Return (x, y) of the center of cell containing provided text 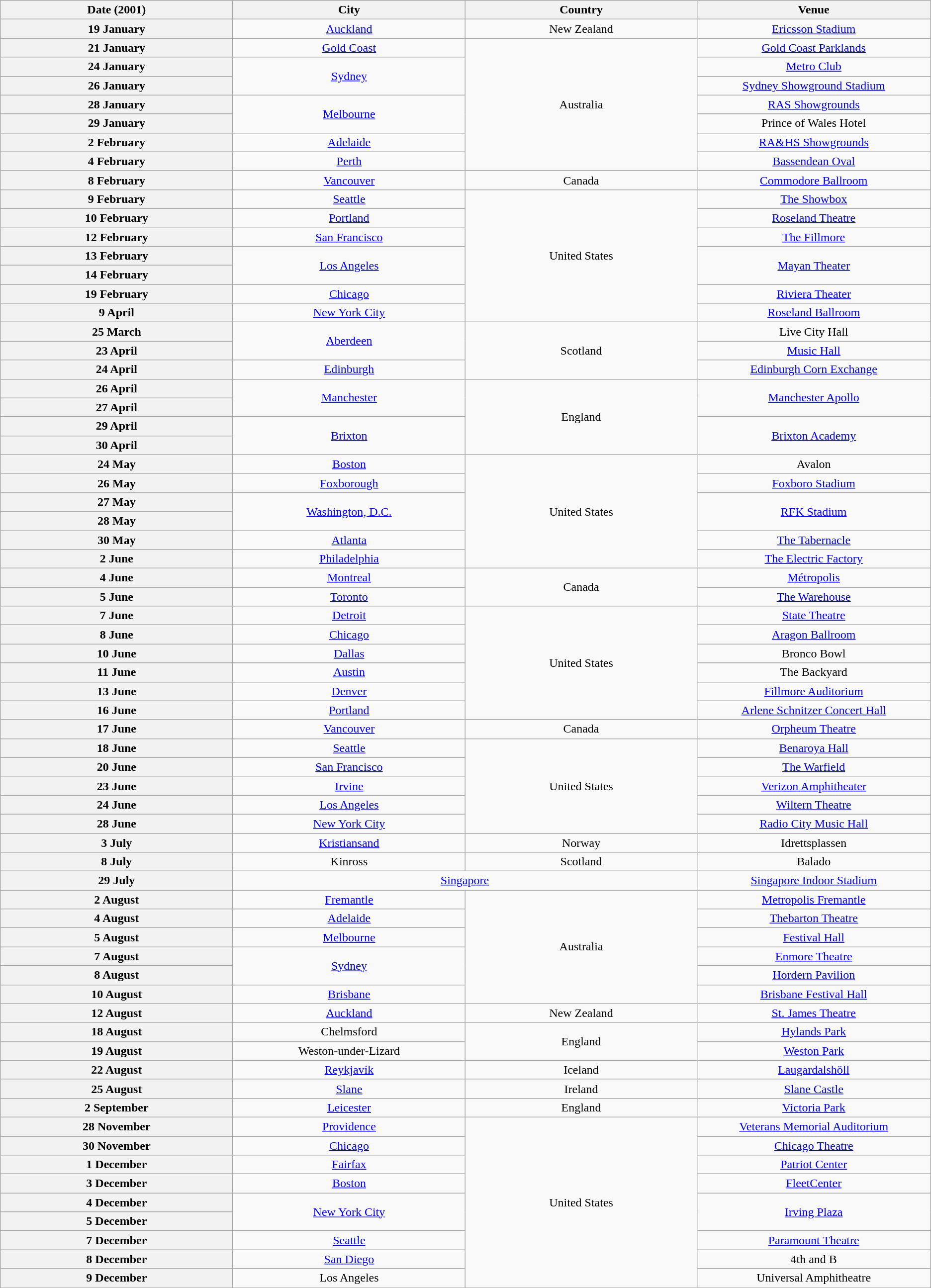
The Electric Factory (814, 559)
8 July (116, 862)
Denver (349, 691)
Gold Coast Parklands (814, 48)
Perth (349, 161)
Orpheum Theatre (814, 729)
Brixton Academy (814, 436)
Leicester (349, 1107)
29 July (116, 881)
Bronco Bowl (814, 653)
San Diego (349, 1259)
Verizon Amphitheater (814, 786)
3 December (116, 1184)
29 January (116, 123)
Washington, D.C. (349, 511)
18 June (116, 748)
Universal Amphitheatre (814, 1278)
Weston-under-Lizard (349, 1051)
Kinross (349, 862)
Thebarton Theatre (814, 919)
FleetCenter (814, 1184)
Irvine (349, 786)
Chicago Theatre (814, 1145)
Commodore Ballroom (814, 180)
Métropolis (814, 578)
7 August (116, 956)
19 February (116, 294)
RFK Stadium (814, 511)
Aragon Ballroom (814, 635)
4 June (116, 578)
2 February (116, 142)
Laugardalshöll (814, 1070)
Edinburgh (349, 369)
Fairfax (349, 1165)
9 April (116, 313)
The Tabernacle (814, 540)
10 February (116, 218)
The Showbox (814, 199)
Radio City Music Hall (814, 824)
Chelmsford (349, 1032)
16 June (116, 710)
28 January (116, 104)
Patriot Center (814, 1165)
1 December (116, 1165)
2 September (116, 1107)
Mayan Theater (814, 266)
30 April (116, 445)
Irving Plaza (814, 1212)
14 February (116, 275)
Brixton (349, 436)
Riviera Theater (814, 294)
Foxborough (349, 483)
The Backyard (814, 672)
Toronto (349, 597)
Hordern Pavilion (814, 975)
26 January (116, 86)
27 April (116, 407)
Philadelphia (349, 559)
Norway (581, 843)
Prince of Wales Hotel (814, 123)
25 August (116, 1089)
4 February (116, 161)
5 December (116, 1221)
Paramount Theatre (814, 1240)
24 June (116, 805)
10 June (116, 653)
30 November (116, 1145)
Avalon (814, 464)
24 May (116, 464)
RAS Showgrounds (814, 104)
26 May (116, 483)
Manchester Apollo (814, 398)
Kristiansand (349, 843)
5 June (116, 597)
Aberdeen (349, 341)
4 August (116, 919)
Hylands Park (814, 1032)
18 August (116, 1032)
Balado (814, 862)
Arlene Schnitzer Concert Hall (814, 710)
10 August (116, 994)
RA&HS Showgrounds (814, 142)
Veterans Memorial Auditorium (814, 1126)
Providence (349, 1126)
City (349, 10)
Detroit (349, 616)
20 June (116, 767)
Music Hall (814, 351)
7 June (116, 616)
Montreal (349, 578)
Benaroya Hall (814, 748)
Sydney Showground Stadium (814, 86)
Brisbane Festival Hall (814, 994)
13 February (116, 256)
8 June (116, 635)
The Warehouse (814, 597)
28 May (116, 521)
Austin (349, 672)
Festival Hall (814, 937)
Foxboro Stadium (814, 483)
Slane Castle (814, 1089)
8 February (116, 180)
25 March (116, 332)
9 December (116, 1278)
2 June (116, 559)
Reykjavík (349, 1070)
Bassendean Oval (814, 161)
28 June (116, 824)
The Fillmore (814, 237)
Venue (814, 10)
19 August (116, 1051)
13 June (116, 691)
Enmore Theatre (814, 956)
21 January (116, 48)
17 June (116, 729)
23 June (116, 786)
30 May (116, 540)
Metropolis Fremantle (814, 900)
8 December (116, 1259)
28 November (116, 1126)
Ericsson Stadium (814, 29)
Wiltern Theatre (814, 805)
Fillmore Auditorium (814, 691)
Roseland Theatre (814, 218)
Brisbane (349, 994)
5 August (116, 937)
11 June (116, 672)
4th and B (814, 1259)
8 August (116, 975)
Singapore (465, 881)
3 July (116, 843)
Country (581, 10)
22 August (116, 1070)
Ireland (581, 1089)
St. James Theatre (814, 1013)
Weston Park (814, 1051)
Victoria Park (814, 1107)
Edinburgh Corn Exchange (814, 369)
19 January (116, 29)
Dallas (349, 653)
The Warfield (814, 767)
Manchester (349, 398)
23 April (116, 351)
24 April (116, 369)
27 May (116, 502)
4 December (116, 1202)
Iceland (581, 1070)
Metro Club (814, 67)
9 February (116, 199)
7 December (116, 1240)
Fremantle (349, 900)
State Theatre (814, 616)
Atlanta (349, 540)
29 April (116, 426)
26 April (116, 388)
12 August (116, 1013)
24 January (116, 67)
Gold Coast (349, 48)
Roseland Ballroom (814, 313)
Date (2001) (116, 10)
Slane (349, 1089)
Idrettsplassen (814, 843)
Singapore Indoor Stadium (814, 881)
12 February (116, 237)
Live City Hall (814, 332)
2 August (116, 900)
